From the cell containing the given text, extract its center point as (X, Y) coordinate. 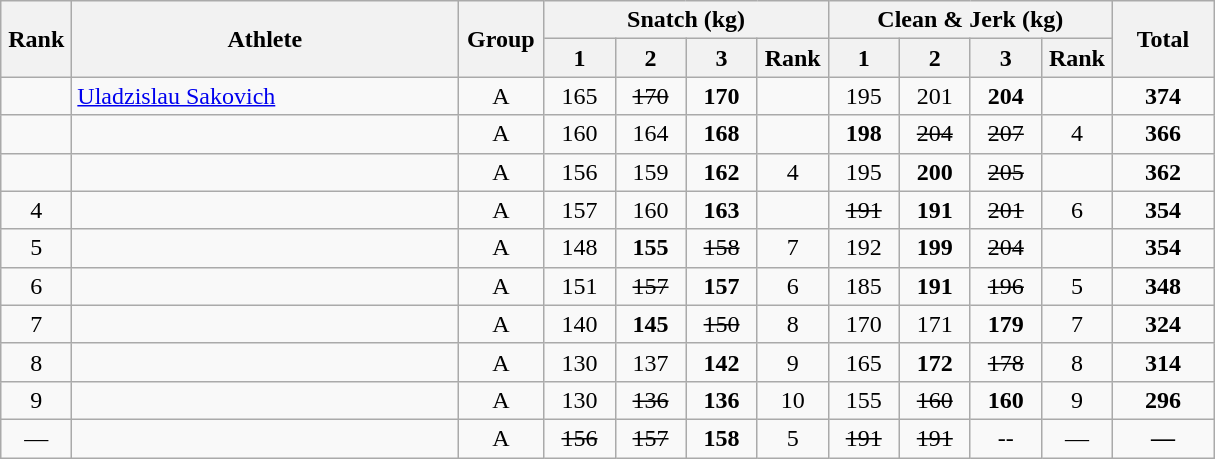
168 (722, 134)
151 (580, 286)
164 (650, 134)
Total (1162, 39)
142 (722, 362)
150 (722, 324)
205 (1006, 172)
Group (501, 39)
374 (1162, 96)
163 (722, 210)
171 (934, 324)
207 (1006, 134)
159 (650, 172)
140 (580, 324)
172 (934, 362)
192 (864, 248)
366 (1162, 134)
162 (722, 172)
296 (1162, 400)
145 (650, 324)
178 (1006, 362)
199 (934, 248)
Athlete (265, 39)
200 (934, 172)
10 (792, 400)
-- (1006, 438)
148 (580, 248)
Uladzislau Sakovich (265, 96)
324 (1162, 324)
314 (1162, 362)
Snatch (kg) (686, 20)
198 (864, 134)
362 (1162, 172)
Clean & Jerk (kg) (970, 20)
179 (1006, 324)
137 (650, 362)
348 (1162, 286)
196 (1006, 286)
185 (864, 286)
